Output the [X, Y] coordinate of the center of the cell containing the given text.  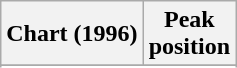
Peakposition [189, 34]
Chart (1996) [72, 34]
